Extract the (X, Y) coordinate from the center of the cell holding the provided text.  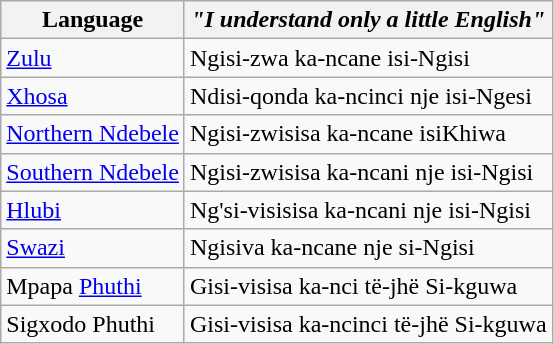
Ngisiva ka-ncane nje si-Ngisi (368, 248)
Mpapa Phuthi (93, 286)
Ng'si-visisisa ka-ncani nje isi-Ngisi (368, 210)
Ndisi-qonda ka-ncinci nje isi-Ngesi (368, 96)
Sigxodo Phuthi (93, 324)
Gisi-visisa ka-nci të-jhë Si-kguwa (368, 286)
Hlubi (93, 210)
Ngisi-zwa ka-ncane isi-Ngisi (368, 58)
Ngisi-zwisisa ka-ncane isiKhiwa (368, 134)
"I understand only a little English" (368, 20)
Northern Ndebele (93, 134)
Xhosa (93, 96)
Swazi (93, 248)
Language (93, 20)
Southern Ndebele (93, 172)
Gisi-visisa ka-ncinci të-jhë Si-kguwa (368, 324)
Zulu (93, 58)
Ngisi-zwisisa ka-ncani nje isi-Ngisi (368, 172)
